Scan for the cell matching the given text and deliver its [X, Y] coordinate at center. 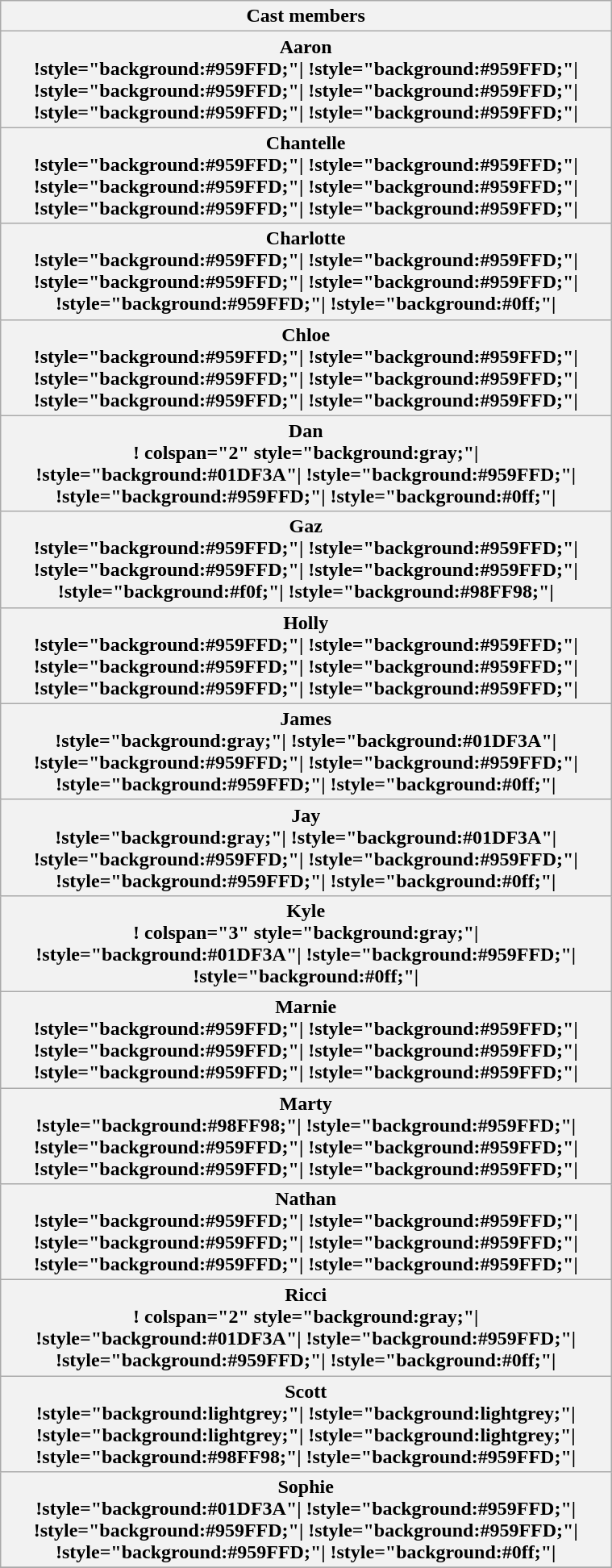
Kyle! colspan="3" style="background:gray;"| !style="background:#01DF3A"| !style="background:#959FFD;"| !style="background:#0ff;"| [306, 944]
Cast members [306, 16]
